Identify which cell holds the provided text, then report its (x, y) central coordinate. 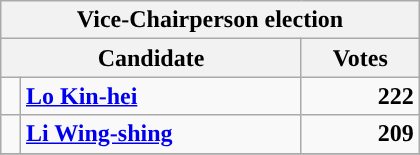
Lo Kin-hei (160, 96)
209 (360, 134)
Votes (360, 58)
Li Wing-shing (160, 134)
222 (360, 96)
Vice-Chairperson election (210, 20)
Candidate (151, 58)
